Find where the given text appears and provide that cell's center as (x, y) coordinate. 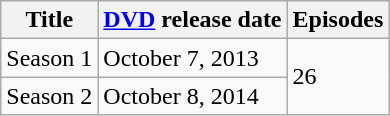
Season 1 (50, 58)
DVD release date (192, 20)
Season 2 (50, 96)
October 7, 2013 (192, 58)
26 (338, 77)
Episodes (338, 20)
October 8, 2014 (192, 96)
Title (50, 20)
